Determine the [x, y] coordinate at the center of the cell enclosing the given text.  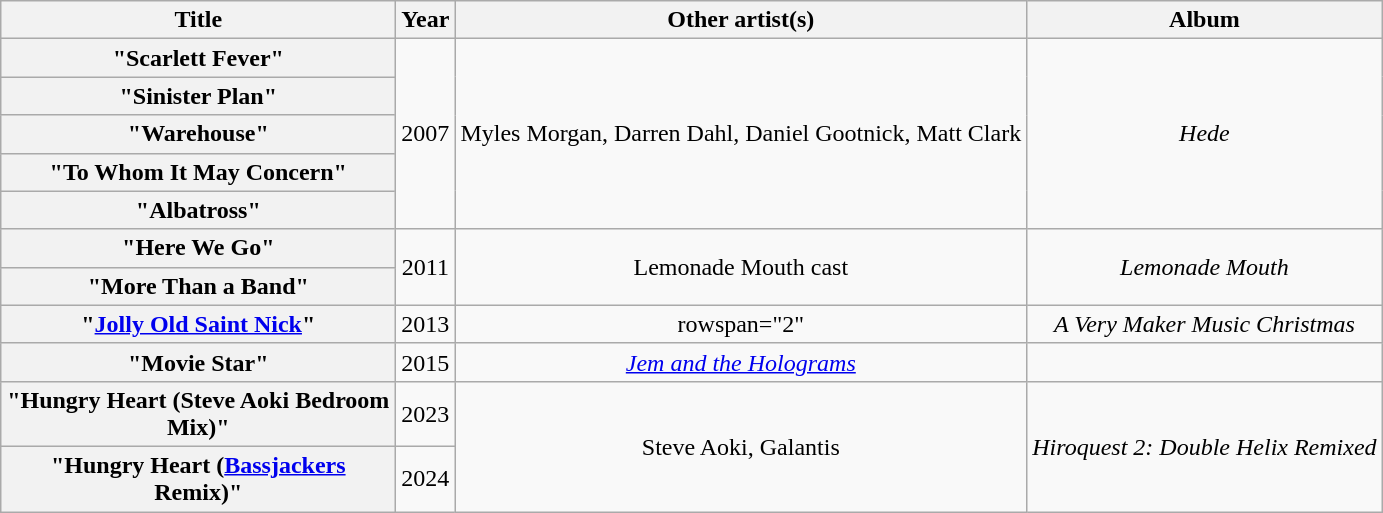
"Scarlett Fever" [198, 58]
Steve Aoki, Galantis [741, 446]
"Sinister Plan" [198, 96]
"Hungry Heart (Bassjackers Remix)" [198, 478]
Lemonade Mouth cast [741, 267]
"Movie Star" [198, 362]
2007 [426, 134]
"More Than a Band" [198, 286]
2011 [426, 267]
2023 [426, 414]
2024 [426, 478]
2015 [426, 362]
Album [1204, 20]
Lemonade Mouth [1204, 267]
Hiroquest 2: Double Helix Remixed [1204, 446]
Other artist(s) [741, 20]
"Warehouse" [198, 134]
"Albatross" [198, 210]
A Very Maker Music Christmas [1204, 324]
2013 [426, 324]
"Jolly Old Saint Nick" [198, 324]
Year [426, 20]
Jem and the Holograms [741, 362]
Hede [1204, 134]
"Here We Go" [198, 248]
Title [198, 20]
rowspan="2" [741, 324]
Myles Morgan, Darren Dahl, Daniel Gootnick, Matt Clark [741, 134]
"To Whom It May Concern" [198, 172]
"Hungry Heart (Steve Aoki Bedroom Mix)" [198, 414]
